From the cell containing the given text, extract its center point as [x, y] coordinate. 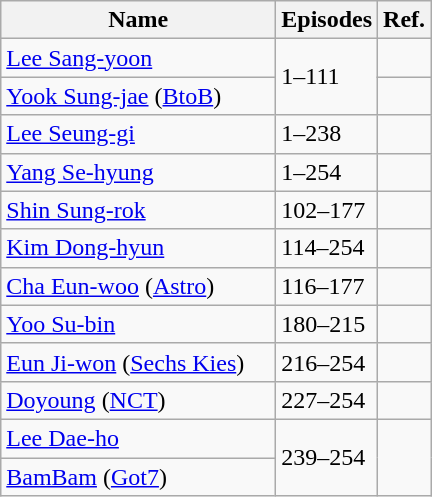
1–254 [327, 172]
216–254 [327, 362]
Name [138, 20]
1–111 [327, 77]
Episodes [327, 20]
Ref. [404, 20]
BamBam (Got7) [138, 477]
116–177 [327, 286]
Yang Se-hyung [138, 172]
Lee Sang-yoon [138, 58]
Doyoung (NCT) [138, 400]
102–177 [327, 210]
227–254 [327, 400]
Eun Ji-won (Sechs Kies) [138, 362]
114–254 [327, 248]
Shin Sung-rok [138, 210]
Yoo Su-bin [138, 324]
Lee Seung-gi [138, 134]
1–238 [327, 134]
Kim Dong-hyun [138, 248]
Cha Eun-woo (Astro) [138, 286]
239–254 [327, 457]
Lee Dae-ho [138, 438]
Yook Sung-jae (BtoB) [138, 96]
180–215 [327, 324]
